Return (X, Y) of the center of cell containing provided text 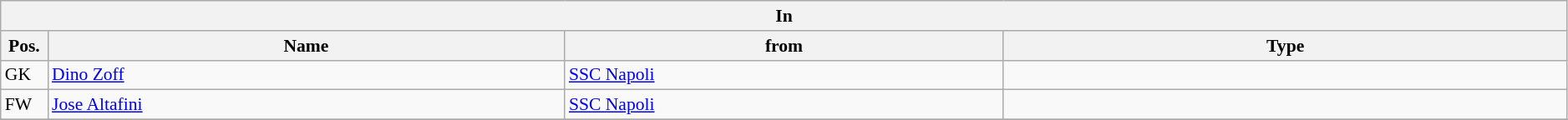
Name (306, 46)
Jose Altafini (306, 105)
Dino Zoff (306, 75)
In (784, 16)
FW (24, 105)
Type (1285, 46)
Pos. (24, 46)
GK (24, 75)
from (784, 46)
